From the cell containing the given text, extract its center point as (x, y) coordinate. 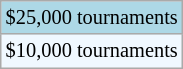
$10,000 tournaments (92, 51)
$25,000 tournaments (92, 17)
